Return (X, Y) of the center of cell containing provided text 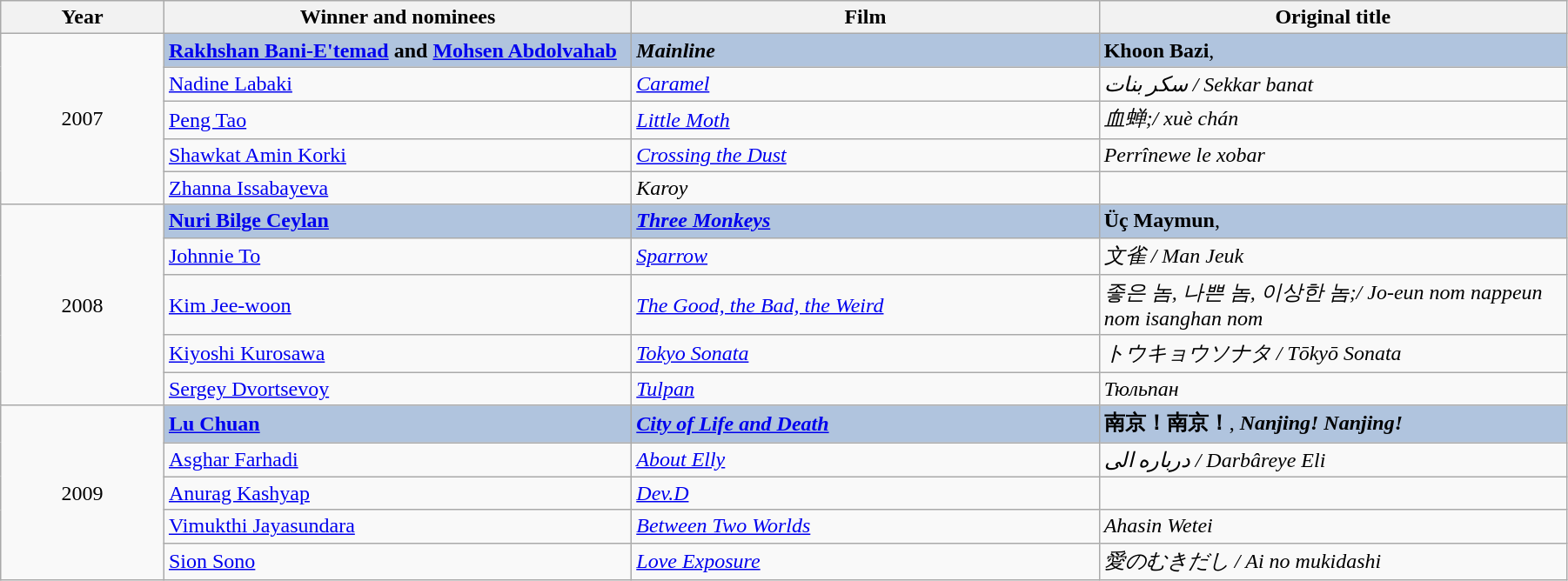
Anurag Kashyap (397, 493)
Three Monkeys (865, 221)
About Elly (865, 459)
Nadine Labaki (397, 84)
Perrînewe le xobar (1333, 155)
Dev.D (865, 493)
Tokyo Sonata (865, 353)
Peng Tao (397, 120)
文雀 / Man Jeuk (1333, 256)
Karoy (865, 188)
Тюльпан (1333, 389)
Sparrow (865, 256)
血蝉;/ xuè chán (1333, 120)
南京！南京！, Nanjing! Nanjing! (1333, 424)
Love Exposure (865, 562)
Lu Chuan (397, 424)
Khoon Bazi, (1333, 50)
2007 (83, 119)
Johnnie To (397, 256)
Original title (1333, 17)
2009 (83, 492)
Little Moth (865, 120)
Sion Sono (397, 562)
2008 (83, 304)
Mainline (865, 50)
Sergey Dvortsevoy (397, 389)
愛のむきだし / Ai no mukidashi (1333, 562)
Winner and nominees (397, 17)
Üç Maymun, (1333, 221)
Rakhshan Bani-E'temad and Mohsen Abdolvahab (397, 50)
درباره الی / Darbâreye Eli (1333, 459)
トウキョウソナタ / Tōkyō Sonata (1333, 353)
Caramel (865, 84)
Crossing the Dust (865, 155)
Kiyoshi Kurosawa (397, 353)
Between Two Worlds (865, 526)
Zhanna Issabayeva (397, 188)
Film (865, 17)
Nuri Bilge Ceylan (397, 221)
City of Life and Death (865, 424)
The Good, the Bad, the Weird (865, 305)
Tulpan (865, 389)
좋은 놈, 나쁜 놈, 이상한 놈;/ Jo-eun nom nappeun nom isanghan nom (1333, 305)
Vimukthi Jayasundara (397, 526)
Year (83, 17)
Asghar Farhadi (397, 459)
Ahasin Wetei (1333, 526)
Kim Jee-woon (397, 305)
Shawkat Amin Korki (397, 155)
سكر بنات / Sekkar banat (1333, 84)
